Find where the given text appears and provide that cell's center as [x, y] coordinate. 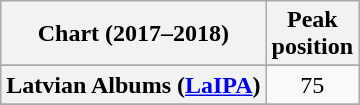
Latvian Albums (LaIPA) [134, 85]
75 [312, 85]
Chart (2017–2018) [134, 34]
Peak position [312, 34]
